From the cell containing the given text, extract its center point as (X, Y) coordinate. 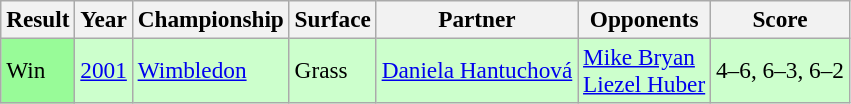
Opponents (644, 19)
Wimbledon (210, 70)
Score (780, 19)
Result (38, 19)
Year (104, 19)
4–6, 6–3, 6–2 (780, 70)
Mike Bryan Liezel Huber (644, 70)
Grass (332, 70)
Partner (476, 19)
Surface (332, 19)
Championship (210, 19)
Win (38, 70)
2001 (104, 70)
Daniela Hantuchová (476, 70)
